Extract the (x, y) coordinate from the center of the cell holding the provided text.  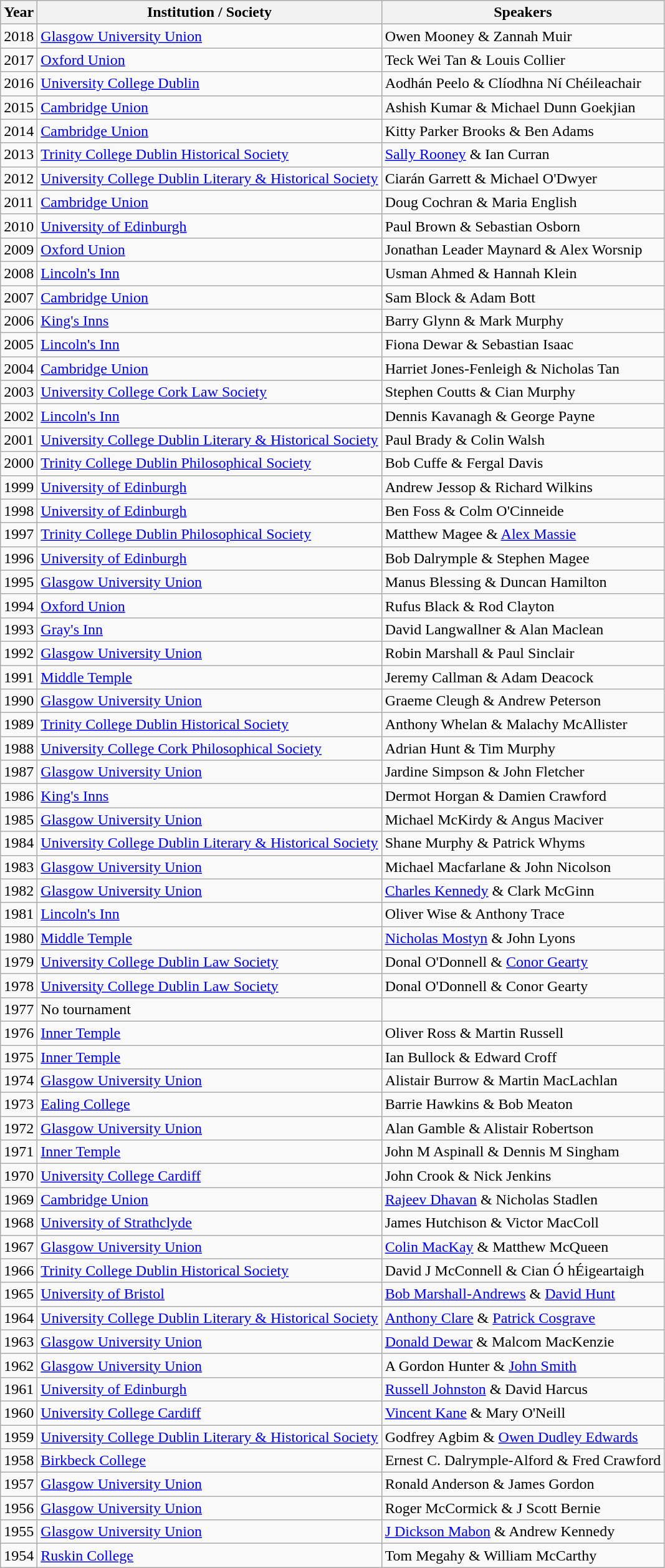
Vincent Kane & Mary O'Neill (523, 1413)
1966 (19, 1270)
Charles Kennedy & Clark McGinn (523, 891)
Usman Ahmed & Hannah Klein (523, 273)
2004 (19, 369)
1979 (19, 962)
Sam Block & Adam Bott (523, 298)
Speakers (523, 12)
Anthony Clare & Patrick Cosgrave (523, 1318)
Rajeev Dhavan & Nicholas Stadlen (523, 1199)
Dennis Kavanagh & George Payne (523, 416)
2015 (19, 107)
Nicholas Mostyn & John Lyons (523, 938)
University of Bristol (209, 1294)
2002 (19, 416)
1968 (19, 1223)
Ronald Anderson & James Gordon (523, 1484)
1961 (19, 1389)
Manus Blessing & Duncan Hamilton (523, 582)
2000 (19, 463)
1998 (19, 511)
Doug Cochran & Maria English (523, 202)
Alan Gamble & Alistair Robertson (523, 1128)
2009 (19, 249)
1972 (19, 1128)
Michael Macfarlane & John Nicolson (523, 867)
1999 (19, 487)
1990 (19, 701)
1955 (19, 1532)
1967 (19, 1247)
Donald Dewar & Malcom MacKenzie (523, 1342)
David J McConnell & Cian Ó hÉigeartaigh (523, 1270)
Fiona Dewar & Sebastian Isaac (523, 345)
Barrie Hawkins & Bob Meaton (523, 1105)
Robin Marshall & Paul Sinclair (523, 653)
University College Cork Law Society (209, 392)
2003 (19, 392)
1974 (19, 1081)
Bob Dalrymple & Stephen Magee (523, 558)
1985 (19, 820)
University College Cork Philosophical Society (209, 748)
David Langwallner & Alan Maclean (523, 629)
1964 (19, 1318)
Jardine Simpson & John Fletcher (523, 772)
Anthony Whelan & Malachy McAllister (523, 725)
Paul Brown & Sebastian Osborn (523, 226)
Oliver Wise & Anthony Trace (523, 914)
Paul Brady & Colin Walsh (523, 440)
1987 (19, 772)
2001 (19, 440)
Bob Marshall-Andrews & David Hunt (523, 1294)
Jonathan Leader Maynard & Alex Worsnip (523, 249)
Birkbeck College (209, 1461)
Adrian Hunt & Tim Murphy (523, 748)
2014 (19, 131)
1958 (19, 1461)
Dermot Horgan & Damien Crawford (523, 796)
1962 (19, 1365)
1984 (19, 843)
Roger McCormick & J Scott Bernie (523, 1508)
Colin MacKay & Matthew McQueen (523, 1247)
1976 (19, 1033)
Sally Rooney & Ian Curran (523, 155)
1997 (19, 535)
Teck Wei Tan & Louis Collier (523, 60)
Ealing College (209, 1105)
Michael McKirdy & Angus Maciver (523, 820)
1960 (19, 1413)
Ciarán Garrett & Michael O'Dwyer (523, 178)
1957 (19, 1484)
2005 (19, 345)
1978 (19, 985)
Andrew Jessop & Richard Wilkins (523, 487)
2011 (19, 202)
Jeremy Callman & Adam Deacock (523, 677)
Ashish Kumar & Michael Dunn Goekjian (523, 107)
Aodhán Peelo & Clíodhna Ní Chéileachair (523, 84)
1993 (19, 629)
2012 (19, 178)
A Gordon Hunter & John Smith (523, 1365)
University of Strathclyde (209, 1223)
2008 (19, 273)
1986 (19, 796)
2010 (19, 226)
Year (19, 12)
1994 (19, 606)
1982 (19, 891)
2013 (19, 155)
1969 (19, 1199)
1991 (19, 677)
Godfrey Agbim & Owen Dudley Edwards (523, 1436)
1980 (19, 938)
1988 (19, 748)
1965 (19, 1294)
2018 (19, 36)
Tom Megahy & William McCarthy (523, 1556)
Institution / Society (209, 12)
1996 (19, 558)
1963 (19, 1342)
1977 (19, 1009)
1975 (19, 1057)
1983 (19, 867)
2017 (19, 60)
2006 (19, 321)
Matthew Magee & Alex Massie (523, 535)
Russell Johnston & David Harcus (523, 1389)
1959 (19, 1436)
2016 (19, 84)
Ruskin College (209, 1556)
1970 (19, 1176)
Ben Foss & Colm O'Cinneide (523, 511)
Rufus Black & Rod Clayton (523, 606)
1956 (19, 1508)
J Dickson Mabon & Andrew Kennedy (523, 1532)
Ian Bullock & Edward Croff (523, 1057)
1971 (19, 1152)
Harriet Jones-Fenleigh & Nicholas Tan (523, 369)
Shane Murphy & Patrick Whyms (523, 843)
No tournament (209, 1009)
Graeme Cleugh & Andrew Peterson (523, 701)
Bob Cuffe & Fergal Davis (523, 463)
John M Aspinall & Dennis M Singham (523, 1152)
Stephen Coutts & Cian Murphy (523, 392)
1973 (19, 1105)
Oliver Ross & Martin Russell (523, 1033)
Kitty Parker Brooks & Ben Adams (523, 131)
Ernest C. Dalrymple-Alford & Fred Crawford (523, 1461)
1992 (19, 653)
2007 (19, 298)
1954 (19, 1556)
Alistair Burrow & Martin MacLachlan (523, 1081)
John Crook & Nick Jenkins (523, 1176)
Owen Mooney & Zannah Muir (523, 36)
Gray's Inn (209, 629)
1981 (19, 914)
University College Dublin (209, 84)
James Hutchison & Victor MacColl (523, 1223)
1995 (19, 582)
1989 (19, 725)
Barry Glynn & Mark Murphy (523, 321)
